Output the [X, Y] coordinate of the center of the cell containing the given text.  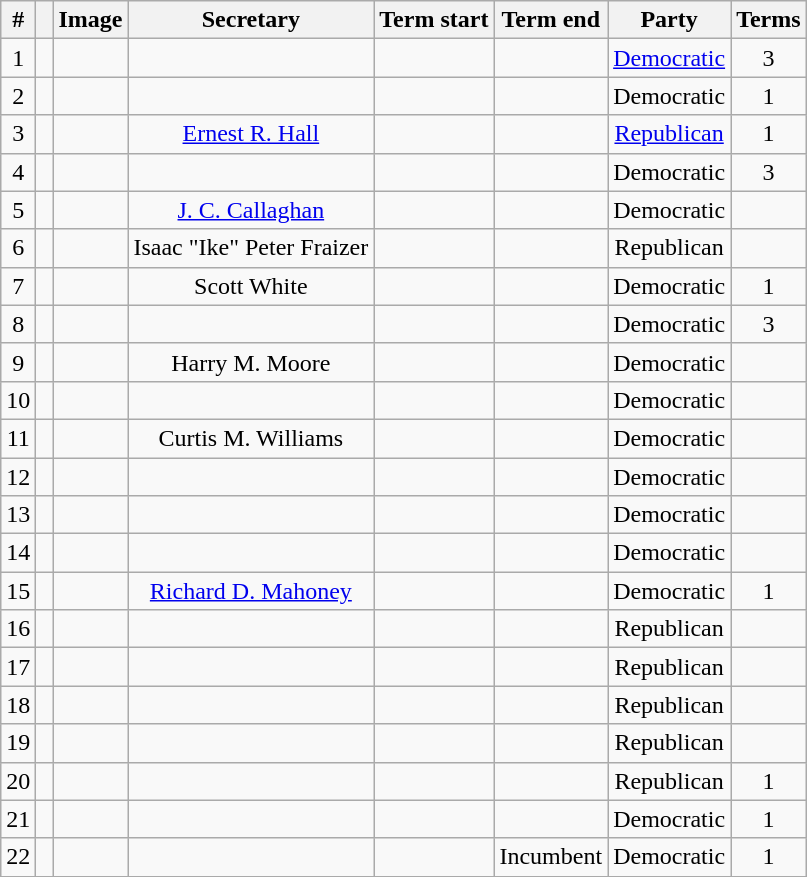
Harry M. Moore [251, 362]
Terms [769, 20]
6 [18, 248]
13 [18, 515]
# [18, 20]
8 [18, 324]
7 [18, 286]
19 [18, 743]
Curtis M. Williams [251, 438]
4 [18, 172]
16 [18, 629]
21 [18, 819]
Secretary [251, 20]
2 [18, 96]
Term end [551, 20]
11 [18, 438]
Isaac "Ike" Peter Fraizer [251, 248]
15 [18, 591]
5 [18, 210]
Richard D. Mahoney [251, 591]
17 [18, 667]
12 [18, 477]
9 [18, 362]
Term start [434, 20]
Scott White [251, 286]
Image [90, 20]
J. C. Callaghan [251, 210]
Ernest R. Hall [251, 134]
Incumbent [551, 857]
22 [18, 857]
Party [670, 20]
20 [18, 781]
18 [18, 705]
14 [18, 553]
10 [18, 400]
